Capture the cell that displays the provided text and extract its [x, y] central coordinate. 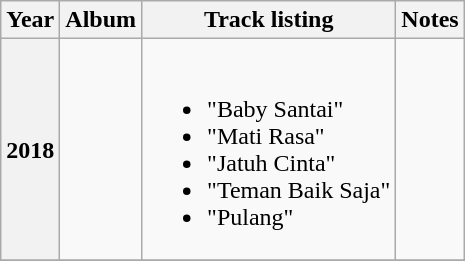
2018 [30, 150]
Notes [430, 20]
Track listing [269, 20]
Album [101, 20]
"Baby Santai""Mati Rasa""Jatuh Cinta""Teman Baik Saja""Pulang" [269, 150]
Year [30, 20]
